Return [X, Y] of the center of cell containing provided text 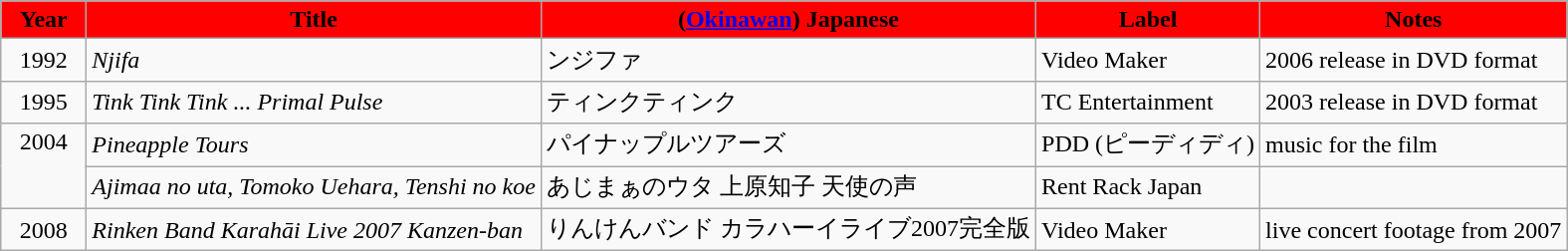
Njifa [315, 60]
2008 [44, 229]
music for the film [1414, 145]
1995 [44, 102]
Label [1149, 20]
Ajimaa no uta, Tomoko Uehara, Tenshi no koe [315, 187]
パイナップルツアーズ [788, 145]
2004 [44, 165]
1992 [44, 60]
ンジファ [788, 60]
ティンクティンク [788, 102]
Tink Tink Tink ... Primal Pulse [315, 102]
(Okinawan) Japanese [788, 20]
Title [315, 20]
live concert footage from 2007 [1414, 229]
2006 release in DVD format [1414, 60]
Pineapple Tours [315, 145]
あじまぁのウタ 上原知子 天使の声 [788, 187]
2003 release in DVD format [1414, 102]
Year [44, 20]
Notes [1414, 20]
Rinken Band Karahāi Live 2007 Kanzen-ban [315, 229]
TC Entertainment [1149, 102]
りんけんバンド カラハーイライブ2007完全版 [788, 229]
Rent Rack Japan [1149, 187]
PDD (ピーディディ) [1149, 145]
